Pinpoint the cell where the given text exists, returning its [x, y] midpoint coordinate. 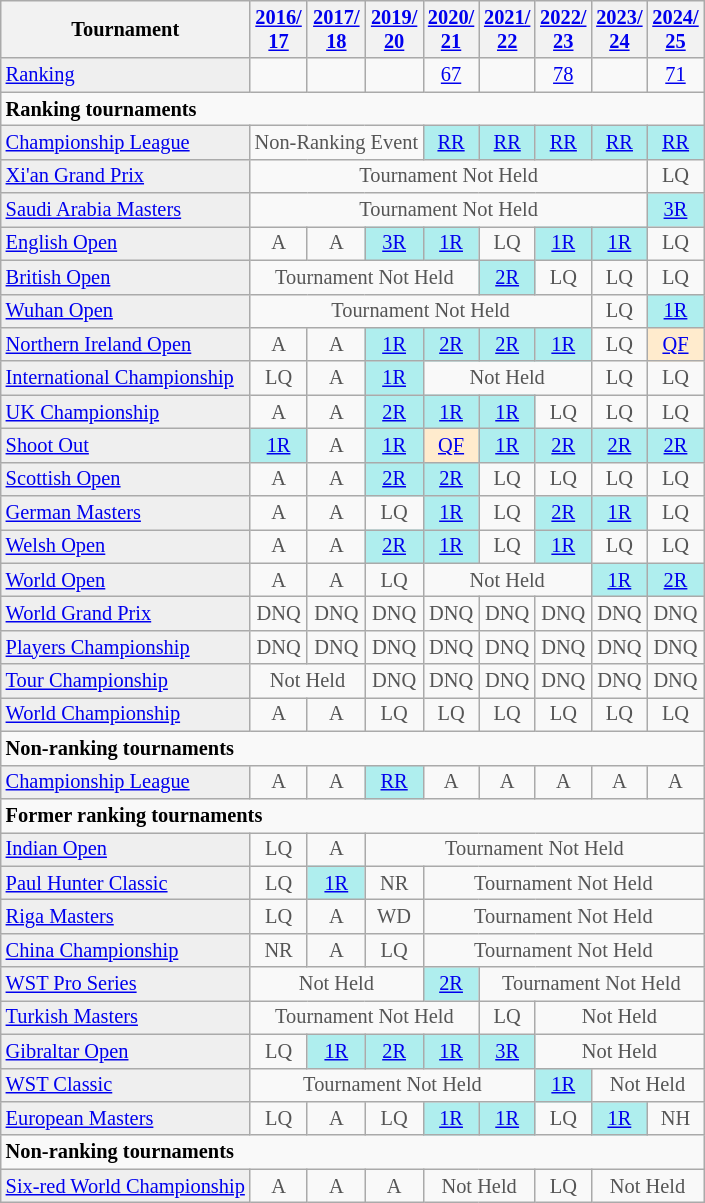
International Championship [126, 378]
WST Pro Series [126, 984]
British Open [126, 277]
Paul Hunter Classic [126, 883]
European Masters [126, 1118]
71 [675, 75]
Players Championship [126, 647]
2024/25 [675, 29]
Wuhan Open [126, 311]
World Open [126, 580]
World Championship [126, 714]
English Open [126, 243]
Xi'an Grand Prix [126, 176]
Northern Ireland Open [126, 344]
Scottish Open [126, 479]
World Grand Prix [126, 613]
Tour Championship [126, 681]
Ranking [126, 75]
China Championship [126, 950]
Gibraltar Open [126, 1051]
German Masters [126, 513]
78 [563, 75]
WD [394, 916]
Riga Masters [126, 916]
2023/24 [619, 29]
2017/18 [336, 29]
2022/23 [563, 29]
Indian Open [126, 849]
Six-red World Championship [126, 1186]
2020/21 [451, 29]
2019/20 [394, 29]
NH [675, 1118]
UK Championship [126, 412]
Shoot Out [126, 445]
2016/17 [279, 29]
67 [451, 75]
Turkish Masters [126, 1017]
Welsh Open [126, 546]
2021/22 [507, 29]
Ranking tournaments [352, 109]
Saudi Arabia Masters [126, 210]
Tournament [126, 29]
WST Classic [126, 1085]
Former ranking tournaments [352, 815]
Non-Ranking Event [336, 142]
